Return [X, Y] of the center of cell containing provided text 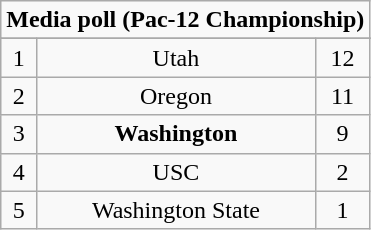
5 [19, 210]
Media poll (Pac-12 Championship) [186, 20]
11 [342, 96]
USC [176, 172]
4 [19, 172]
Washington State [176, 210]
12 [342, 58]
3 [19, 134]
9 [342, 134]
Washington [176, 134]
Utah [176, 58]
Oregon [176, 96]
